Scan for the cell matching the given text and deliver its [X, Y] coordinate at center. 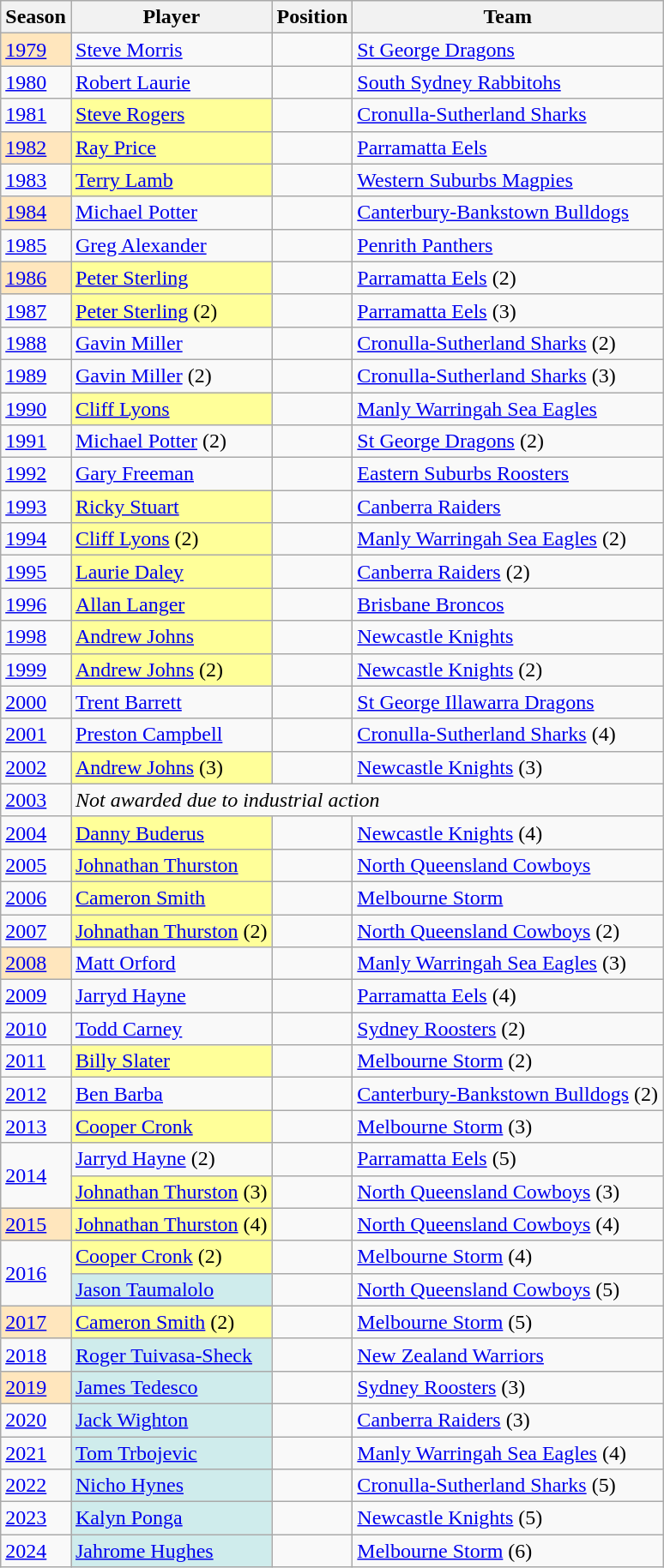
Canterbury-Bankstown Bulldogs [508, 213]
North Queensland Cowboys (3) [508, 1192]
Canberra Raiders [508, 507]
Jarryd Hayne (2) [172, 1159]
2017 [36, 1322]
Newcastle Knights [508, 637]
Melbourne Storm (2) [508, 1061]
Manly Warringah Sea Eagles (2) [508, 539]
Jason Taumalolo [172, 1289]
Canberra Raiders (2) [508, 572]
Preston Campbell [172, 735]
Cooper Cronk [172, 1126]
St George Illawarra Dragons [508, 702]
2005 [36, 865]
Cooper Cronk (2) [172, 1257]
1989 [36, 375]
Player [172, 17]
2006 [36, 898]
1983 [36, 180]
Gary Freeman [172, 474]
1992 [36, 474]
Newcastle Knights (2) [508, 670]
Robert Laurie [172, 82]
Johnathan Thurston (3) [172, 1192]
2000 [36, 702]
New Zealand Warriors [508, 1355]
Michael Potter (2) [172, 442]
1985 [36, 245]
North Queensland Cowboys (5) [508, 1289]
Sydney Roosters (2) [508, 1029]
2021 [36, 1453]
1980 [36, 82]
1984 [36, 213]
Trent Barrett [172, 702]
Gavin Miller (2) [172, 375]
Jack Wighton [172, 1420]
North Queensland Cowboys (4) [508, 1224]
Brisbane Broncos [508, 604]
Ben Barba [172, 1094]
Team [508, 17]
Melbourne Storm (5) [508, 1322]
Michael Potter [172, 213]
Allan Langer [172, 604]
Newcastle Knights (4) [508, 832]
Parramatta Eels [508, 147]
2008 [36, 964]
2023 [36, 1518]
Ray Price [172, 147]
Jahrome Hughes [172, 1551]
Matt Orford [172, 964]
Steve Morris [172, 50]
Not awarded due to industrial action [366, 800]
Peter Sterling (2) [172, 310]
Johnathan Thurston (2) [172, 930]
Eastern Suburbs Roosters [508, 474]
2024 [36, 1551]
Tom Trbojevic [172, 1453]
Peter Sterling [172, 278]
Parramatta Eels (2) [508, 278]
Parramatta Eels (5) [508, 1159]
Cronulla-Sutherland Sharks (4) [508, 735]
2009 [36, 996]
2003 [36, 800]
Melbourne Storm (3) [508, 1126]
1994 [36, 539]
Cronulla-Sutherland Sharks (3) [508, 375]
1982 [36, 147]
Parramatta Eels (3) [508, 310]
Cronulla-Sutherland Sharks [508, 115]
Cameron Smith (2) [172, 1322]
1986 [36, 278]
2014 [36, 1175]
Ricky Stuart [172, 507]
North Queensland Cowboys (2) [508, 930]
St George Dragons (2) [508, 442]
Laurie Daley [172, 572]
Melbourne Storm (6) [508, 1551]
2010 [36, 1029]
2016 [36, 1273]
Sydney Roosters (3) [508, 1387]
St George Dragons [508, 50]
Manly Warringah Sea Eagles [508, 409]
Gavin Miller [172, 343]
Manly Warringah Sea Eagles (4) [508, 1453]
Andrew Johns [172, 637]
Greg Alexander [172, 245]
2018 [36, 1355]
Andrew Johns (2) [172, 670]
Nicho Hynes [172, 1486]
Cronulla-Sutherland Sharks (5) [508, 1486]
2013 [36, 1126]
1990 [36, 409]
1988 [36, 343]
1979 [36, 50]
Johnathan Thurston [172, 865]
Canterbury-Bankstown Bulldogs (2) [508, 1094]
2002 [36, 767]
Newcastle Knights (5) [508, 1518]
2015 [36, 1224]
Steve Rogers [172, 115]
Penrith Panthers [508, 245]
Parramatta Eels (4) [508, 996]
Melbourne Storm (4) [508, 1257]
Kalyn Ponga [172, 1518]
Cliff Lyons [172, 409]
Cameron Smith [172, 898]
Melbourne Storm [508, 898]
Jarryd Hayne [172, 996]
2011 [36, 1061]
Roger Tuivasa-Sheck [172, 1355]
1995 [36, 572]
Cronulla-Sutherland Sharks (2) [508, 343]
2020 [36, 1420]
Western Suburbs Magpies [508, 180]
Andrew Johns (3) [172, 767]
1996 [36, 604]
Terry Lamb [172, 180]
1987 [36, 310]
Todd Carney [172, 1029]
2019 [36, 1387]
2001 [36, 735]
Manly Warringah Sea Eagles (3) [508, 964]
2022 [36, 1486]
Johnathan Thurston (4) [172, 1224]
Danny Buderus [172, 832]
2004 [36, 832]
Newcastle Knights (3) [508, 767]
North Queensland Cowboys [508, 865]
1981 [36, 115]
Billy Slater [172, 1061]
2012 [36, 1094]
South Sydney Rabbitohs [508, 82]
2007 [36, 930]
1991 [36, 442]
1998 [36, 637]
James Tedesco [172, 1387]
Canberra Raiders (3) [508, 1420]
Season [36, 17]
Cliff Lyons (2) [172, 539]
1993 [36, 507]
Position [312, 17]
1999 [36, 670]
